Extract the (X, Y) coordinate from the center of the cell holding the provided text.  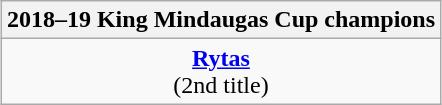
2018–19 King Mindaugas Cup champions (220, 20)
Rytas(2nd title) (220, 72)
